Scan for the cell matching the given text and deliver its [X, Y] coordinate at center. 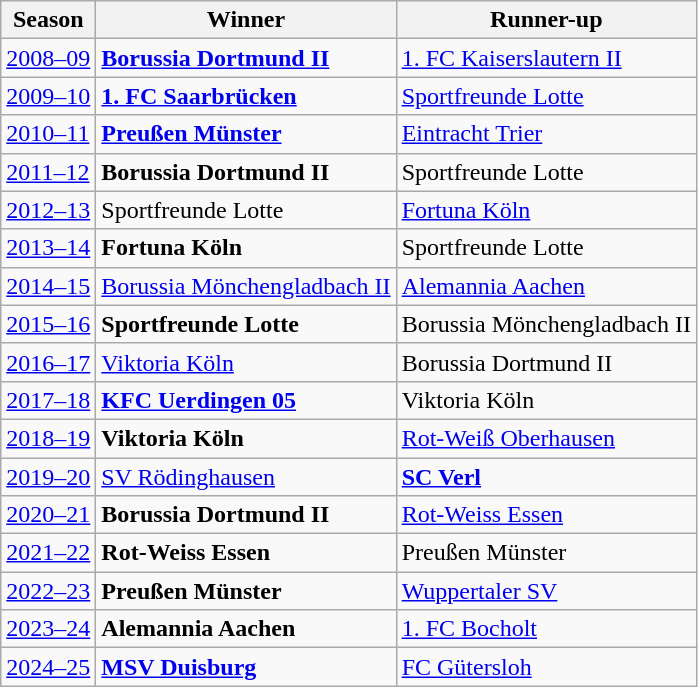
SV Rödinghausen [246, 477]
Runner-up [546, 20]
2020–21 [48, 515]
1. FC Saarbrücken [246, 96]
2018–19 [48, 438]
Wuppertaler SV [546, 591]
1. FC Kaiserslautern II [546, 58]
2011–12 [48, 172]
2013–14 [48, 248]
2021–22 [48, 553]
Season [48, 20]
Eintracht Trier [546, 134]
2015–16 [48, 324]
2019–20 [48, 477]
2009–10 [48, 96]
KFC Uerdingen 05 [246, 400]
2012–13 [48, 210]
2022–23 [48, 591]
1. FC Bocholt [546, 629]
2016–17 [48, 362]
SC Verl [546, 477]
2023–24 [48, 629]
2010–11 [48, 134]
2014–15 [48, 286]
2024–25 [48, 667]
2017–18 [48, 400]
FC Gütersloh [546, 667]
MSV Duisburg [246, 667]
Winner [246, 20]
2008–09 [48, 58]
Rot-Weiß Oberhausen [546, 438]
